Output the [X, Y] coordinate of the center of the cell containing the given text.  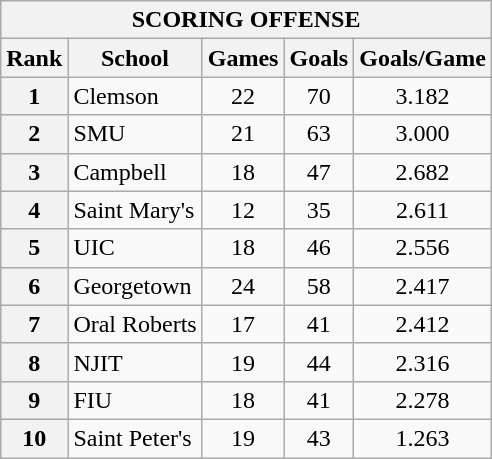
Rank [34, 58]
Clemson [135, 96]
3 [34, 172]
12 [243, 210]
Goals [319, 58]
Saint Peter's [135, 438]
4 [34, 210]
2.316 [423, 362]
Campbell [135, 172]
UIC [135, 248]
FIU [135, 400]
17 [243, 324]
2 [34, 134]
22 [243, 96]
5 [34, 248]
46 [319, 248]
SMU [135, 134]
Games [243, 58]
2.611 [423, 210]
35 [319, 210]
8 [34, 362]
47 [319, 172]
2.556 [423, 248]
24 [243, 286]
1 [34, 96]
2.682 [423, 172]
58 [319, 286]
10 [34, 438]
2.417 [423, 286]
Goals/Game [423, 58]
21 [243, 134]
3.000 [423, 134]
6 [34, 286]
NJIT [135, 362]
1.263 [423, 438]
2.278 [423, 400]
3.182 [423, 96]
43 [319, 438]
School [135, 58]
44 [319, 362]
Georgetown [135, 286]
SCORING OFFENSE [246, 20]
9 [34, 400]
Oral Roberts [135, 324]
7 [34, 324]
63 [319, 134]
2.412 [423, 324]
Saint Mary's [135, 210]
70 [319, 96]
